Capture the cell that displays the provided text and extract its (X, Y) central coordinate. 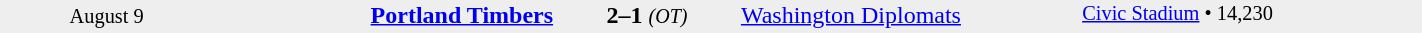
Portland Timbers (384, 15)
August 9 (106, 16)
Washington Diplomats (910, 15)
2–1 (OT) (648, 15)
Civic Stadium • 14,230 (1252, 16)
